Provide the [X, Y] coordinate of the cell's center where the given text is located.  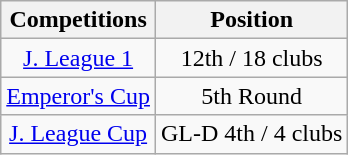
J. League 1 [78, 58]
5th Round [251, 96]
Position [251, 20]
Competitions [78, 20]
J. League Cup [78, 134]
Emperor's Cup [78, 96]
GL-D 4th / 4 clubs [251, 134]
12th / 18 clubs [251, 58]
